Return (X, Y) of the center of cell containing provided text 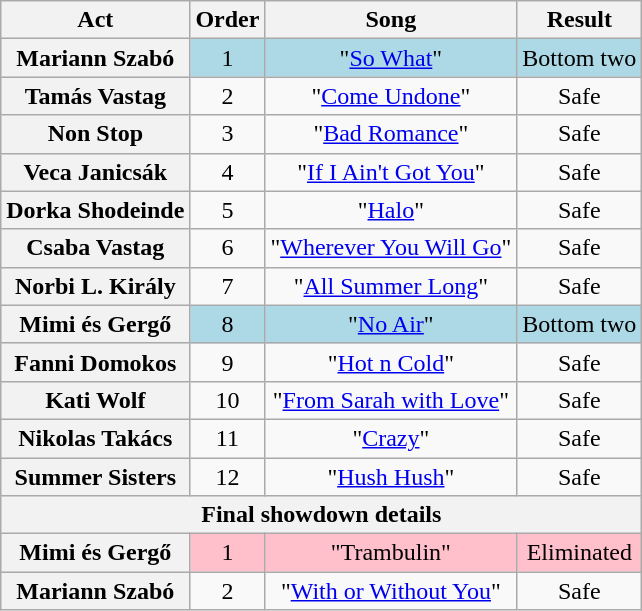
Eliminated (580, 553)
"With or Without You" (391, 591)
4 (228, 172)
"If I Ain't Got You" (391, 172)
"All Summer Long" (391, 286)
"Come Undone" (391, 96)
7 (228, 286)
"Trambulin" (391, 553)
10 (228, 400)
8 (228, 324)
"Hush Hush" (391, 477)
Csaba Vastag (96, 248)
"From Sarah with Love" (391, 400)
Nikolas Takács (96, 438)
Dorka Shodeinde (96, 210)
Song (391, 20)
"So What" (391, 58)
"Halo" (391, 210)
Non Stop (96, 134)
Fanni Domokos (96, 362)
11 (228, 438)
5 (228, 210)
Act (96, 20)
Norbi L. Király (96, 286)
Final showdown details (322, 515)
3 (228, 134)
"No Air" (391, 324)
Order (228, 20)
Veca Janicsák (96, 172)
Tamás Vastag (96, 96)
Summer Sisters (96, 477)
Kati Wolf (96, 400)
"Wherever You Will Go" (391, 248)
"Bad Romance" (391, 134)
12 (228, 477)
Result (580, 20)
"Hot n Cold" (391, 362)
9 (228, 362)
6 (228, 248)
"Crazy" (391, 438)
